Return the [X, Y] coordinate for the center point of the cell that contains the specified text.  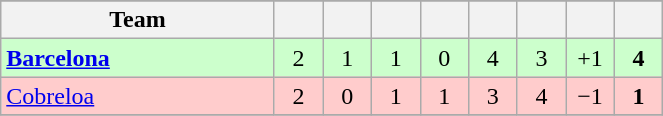
−1 [590, 96]
Cobreloa [138, 96]
Team [138, 20]
+1 [590, 58]
Barcelona [138, 58]
